Extract the [X, Y] coordinate from the center of the cell holding the provided text.  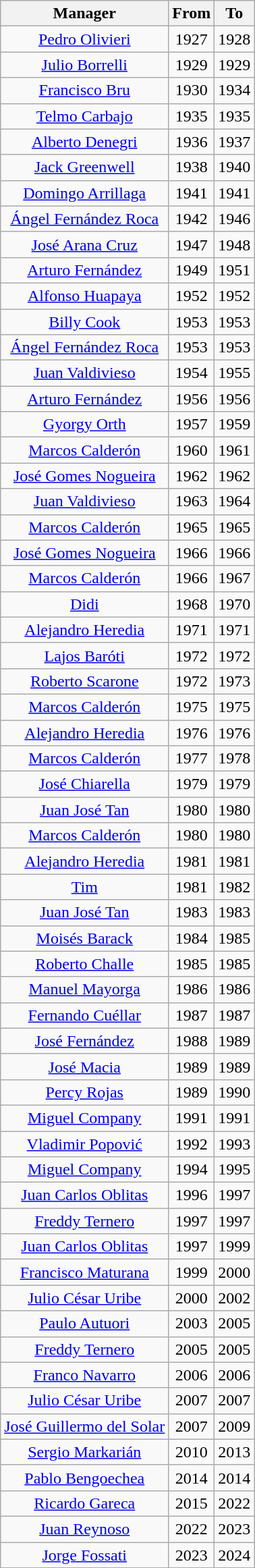
Percy Rojas [85, 1092]
1949 [192, 270]
José Arana Cruz [85, 244]
José Macia [85, 1066]
1993 [235, 1144]
Paulo Autuori [85, 1324]
1948 [235, 244]
Julio Borrelli [85, 65]
Tim [85, 887]
1960 [192, 450]
1928 [235, 39]
2002 [235, 1298]
1995 [235, 1170]
1967 [235, 578]
Vladimir Popović [85, 1144]
2010 [192, 1452]
1982 [235, 887]
Alberto Denegri [85, 142]
Moisés Barack [85, 938]
1930 [192, 90]
From [192, 13]
1937 [235, 142]
1990 [235, 1092]
1940 [235, 167]
Roberto Scarone [85, 681]
Pedro Olivieri [85, 39]
1978 [235, 759]
Lajos Baróti [85, 655]
Domingo Arrillaga [85, 193]
1992 [192, 1144]
Fernando Cuéllar [85, 1015]
Telmo Carbajo [85, 116]
José Fernández [85, 1041]
Billy Cook [85, 322]
1942 [192, 219]
2009 [235, 1426]
José Chiarella [85, 784]
Ricardo Gareca [85, 1503]
1964 [235, 502]
2024 [235, 1555]
1927 [192, 39]
Jack Greenwell [85, 167]
1963 [192, 502]
1970 [235, 604]
Manuel Mayorga [85, 990]
1984 [192, 938]
1994 [192, 1170]
Didi [85, 604]
1973 [235, 681]
1955 [235, 373]
1988 [192, 1041]
Francisco Bru [85, 90]
1977 [192, 759]
1954 [192, 373]
1934 [235, 90]
1951 [235, 270]
1957 [192, 425]
1946 [235, 219]
To [235, 13]
Pablo Bengoechea [85, 1478]
1938 [192, 167]
Juan Reynoso [85, 1529]
Franco Navarro [85, 1375]
1996 [192, 1195]
Sergio Markarián [85, 1452]
1947 [192, 244]
Manager [85, 13]
2013 [235, 1452]
Gyorgy Orth [85, 425]
Roberto Challe [85, 964]
José Guillermo del Solar [85, 1426]
1968 [192, 604]
Francisco Maturana [85, 1272]
Jorge Fossati [85, 1555]
1959 [235, 425]
Alfonso Huapaya [85, 296]
2015 [192, 1503]
2003 [192, 1324]
1936 [192, 142]
1961 [235, 450]
